Determine the (x, y) coordinate at the center of the cell enclosing the given text.  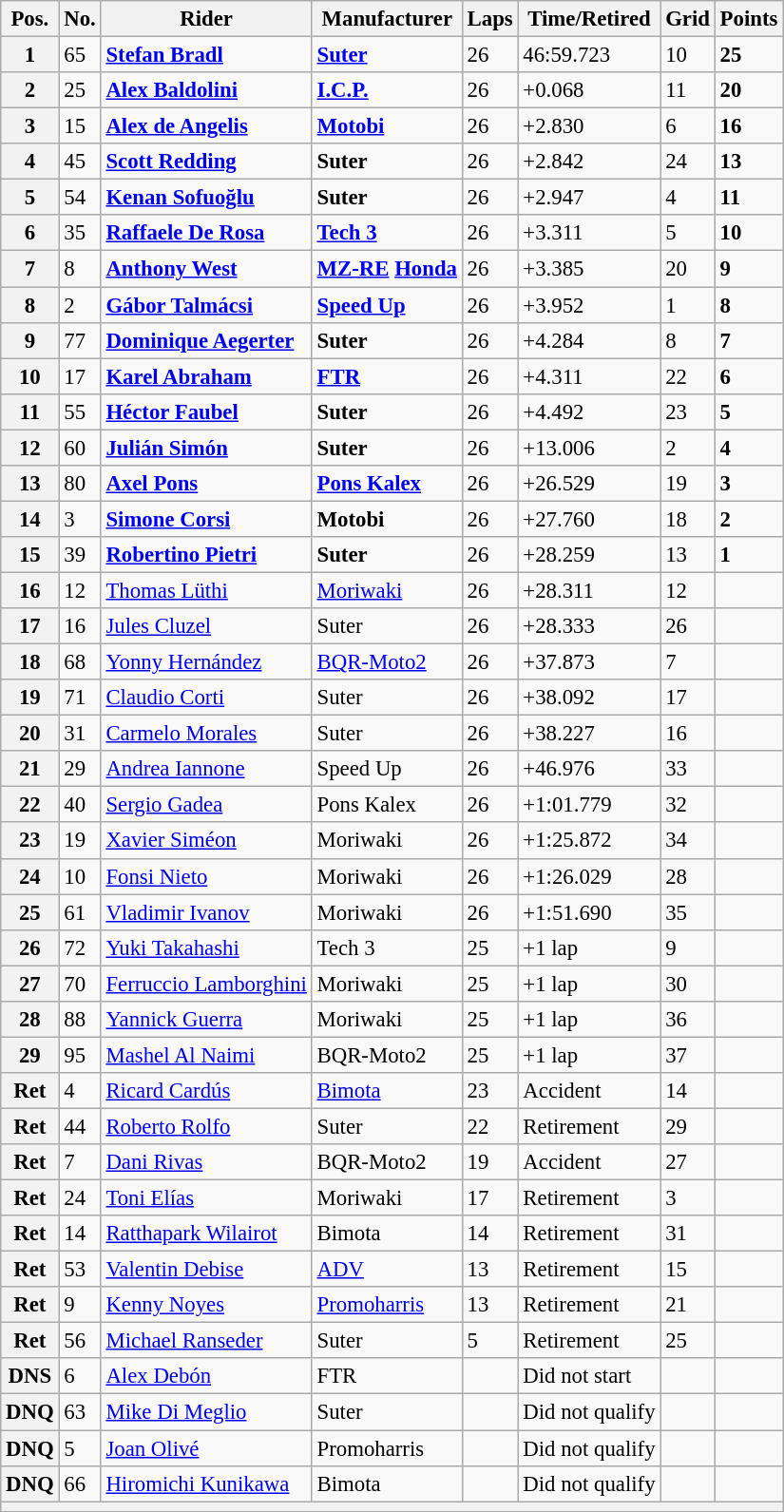
DNS (30, 1377)
Sergio Gadea (206, 805)
+1:26.029 (589, 876)
Gábor Talmácsi (206, 305)
40 (80, 805)
+1:01.779 (589, 805)
63 (80, 1412)
Laps (490, 19)
+2.842 (589, 162)
Dani Rivas (206, 1162)
+4.311 (589, 376)
Kenan Sofuoğlu (206, 198)
55 (80, 411)
Joan Olivé (206, 1448)
Fonsi Nieto (206, 876)
Stefan Bradl (206, 55)
+26.529 (589, 484)
Ferruccio Lamborghini (206, 984)
71 (80, 698)
+3.385 (589, 269)
Jules Cluzel (206, 626)
Mashel Al Naimi (206, 1055)
60 (80, 448)
I.C.P. (387, 90)
Valentin Debise (206, 1270)
Alex Debón (206, 1377)
+28.333 (589, 626)
+1:51.690 (589, 912)
Carmelo Morales (206, 734)
+0.068 (589, 90)
33 (688, 769)
32 (688, 805)
70 (80, 984)
Michael Ranseder (206, 1341)
39 (80, 555)
56 (80, 1341)
Yannick Guerra (206, 1020)
Vladimir Ivanov (206, 912)
Julián Simón (206, 448)
Rider (206, 19)
88 (80, 1020)
Hiromichi Kunikawa (206, 1483)
MZ-RE Honda (387, 269)
+2.947 (589, 198)
+28.311 (589, 590)
Dominique Aegerter (206, 340)
Kenny Noyes (206, 1305)
Raffaele De Rosa (206, 233)
+2.830 (589, 126)
ADV (387, 1270)
61 (80, 912)
+38.092 (589, 698)
+4.284 (589, 340)
Yonny Hernández (206, 662)
+28.259 (589, 555)
Robertino Pietri (206, 555)
44 (80, 1126)
Toni Elías (206, 1198)
Anthony West (206, 269)
Did not start (589, 1377)
Yuki Takahashi (206, 947)
72 (80, 947)
Mike Di Meglio (206, 1412)
Andrea Iannone (206, 769)
+13.006 (589, 448)
46:59.723 (589, 55)
+46.976 (589, 769)
+1:25.872 (589, 841)
30 (688, 984)
Karel Abraham (206, 376)
65 (80, 55)
80 (80, 484)
Simone Corsi (206, 519)
Pos. (30, 19)
+37.873 (589, 662)
+27.760 (589, 519)
45 (80, 162)
Héctor Faubel (206, 411)
Manufacturer (387, 19)
Alex de Angelis (206, 126)
Claudio Corti (206, 698)
Ricard Cardús (206, 1091)
Grid (688, 19)
Alex Baldolini (206, 90)
Thomas Lüthi (206, 590)
Xavier Siméon (206, 841)
66 (80, 1483)
Points (749, 19)
77 (80, 340)
Axel Pons (206, 484)
68 (80, 662)
34 (688, 841)
Ratthapark Wilairot (206, 1234)
Scott Redding (206, 162)
37 (688, 1055)
+4.492 (589, 411)
54 (80, 198)
Time/Retired (589, 19)
+3.311 (589, 233)
95 (80, 1055)
+38.227 (589, 734)
No. (80, 19)
+3.952 (589, 305)
Roberto Rolfo (206, 1126)
53 (80, 1270)
36 (688, 1020)
